Provide the [X, Y] coordinate of the cell's center where the given text is located.  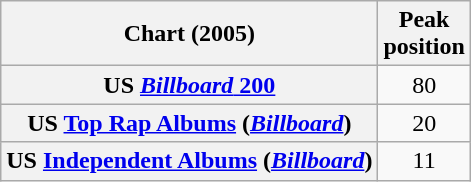
80 [424, 85]
Chart (2005) [190, 34]
US Independent Albums (Billboard) [190, 161]
Peak position [424, 34]
US Billboard 200 [190, 85]
20 [424, 123]
US Top Rap Albums (Billboard) [190, 123]
11 [424, 161]
